Extract the [X, Y] coordinate from the center of the cell holding the provided text.  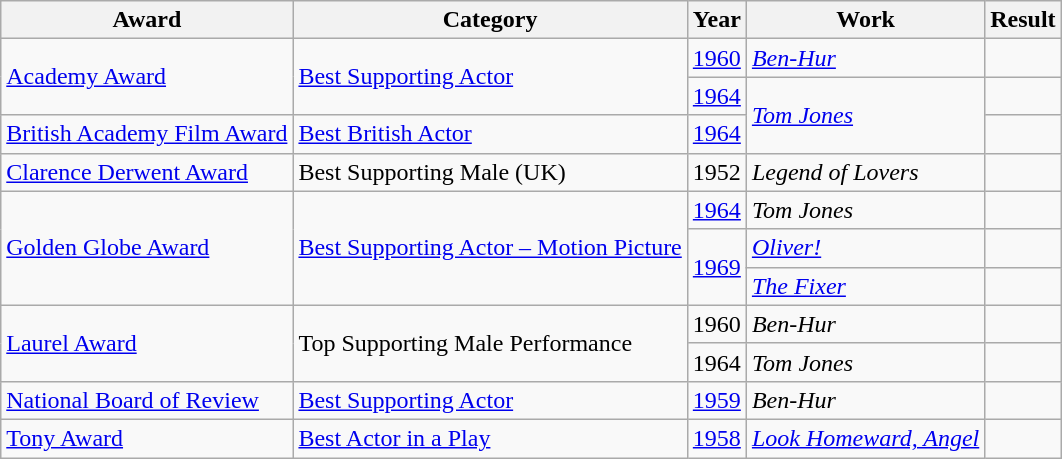
Top Supporting Male Performance [490, 343]
Clarence Derwent Award [147, 172]
Oliver! [865, 248]
Category [490, 20]
Best Supporting Actor – Motion Picture [490, 248]
Year [716, 20]
Best Actor in a Play [490, 438]
Work [865, 20]
Golden Globe Award [147, 248]
1952 [716, 172]
Best Supporting Male (UK) [490, 172]
Laurel Award [147, 343]
Result [1023, 20]
1958 [716, 438]
Look Homeward, Angel [865, 438]
National Board of Review [147, 400]
Award [147, 20]
Tony Award [147, 438]
The Fixer [865, 286]
1959 [716, 400]
Best British Actor [490, 134]
British Academy Film Award [147, 134]
1969 [716, 267]
Academy Award [147, 77]
Legend of Lovers [865, 172]
